Pinpoint the cell where the given text exists, returning its (X, Y) midpoint coordinate. 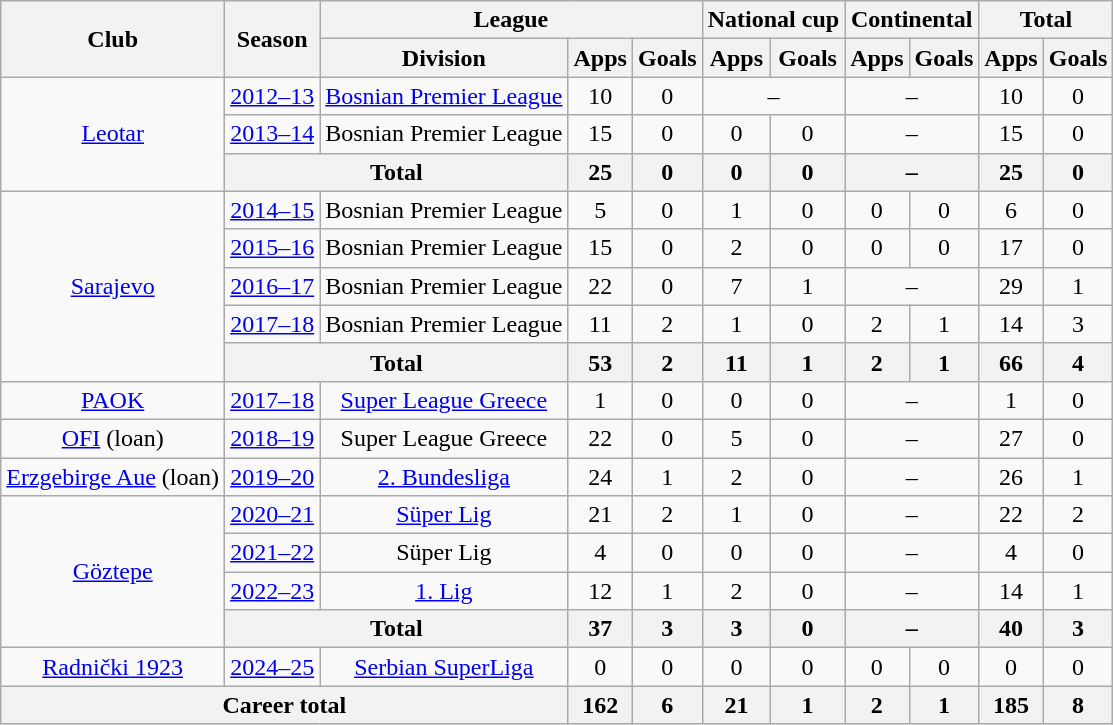
2024–25 (272, 667)
Club (113, 39)
26 (1011, 477)
Continental (912, 20)
40 (1011, 629)
2019–20 (272, 477)
2. Bundesliga (444, 477)
2015–16 (272, 248)
Radnički 1923 (113, 667)
2020–21 (272, 515)
29 (1011, 286)
185 (1011, 705)
Göztepe (113, 572)
12 (600, 591)
2014–15 (272, 210)
2013–14 (272, 134)
24 (600, 477)
National cup (773, 20)
OFI (loan) (113, 438)
162 (600, 705)
2016–17 (272, 286)
17 (1011, 248)
Sarajevo (113, 286)
1. Lig (444, 591)
Division (444, 58)
2018–19 (272, 438)
8 (1078, 705)
66 (1011, 362)
37 (600, 629)
PAOK (113, 400)
Erzgebirge Aue (loan) (113, 477)
27 (1011, 438)
7 (736, 286)
2021–22 (272, 553)
Season (272, 39)
53 (600, 362)
Serbian SuperLiga (444, 667)
2022–23 (272, 591)
Career total (284, 705)
2012–13 (272, 96)
League (511, 20)
Leotar (113, 134)
